Search for the cell housing the specified text and yield its (x, y) center coordinate. 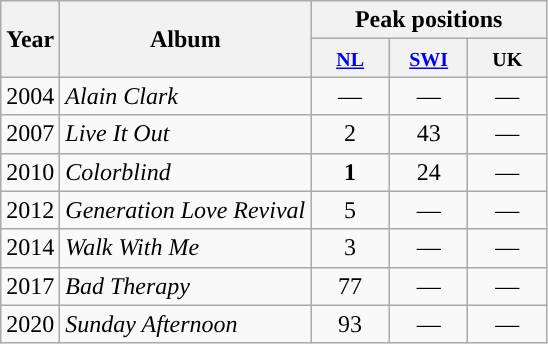
Alain Clark (186, 96)
2004 (30, 96)
Year (30, 39)
2017 (30, 286)
2 (350, 134)
3 (350, 248)
2014 (30, 248)
93 (350, 324)
SWI (428, 58)
Sunday Afternoon (186, 324)
24 (428, 172)
1 (350, 172)
2010 (30, 172)
2007 (30, 134)
Bad Therapy (186, 286)
Colorblind (186, 172)
Live It Out (186, 134)
Album (186, 39)
2020 (30, 324)
43 (428, 134)
77 (350, 286)
UK (508, 58)
5 (350, 210)
NL (350, 58)
2012 (30, 210)
Peak positions (429, 20)
Generation Love Revival (186, 210)
Walk With Me (186, 248)
